Return [x, y] of the center of cell containing provided text 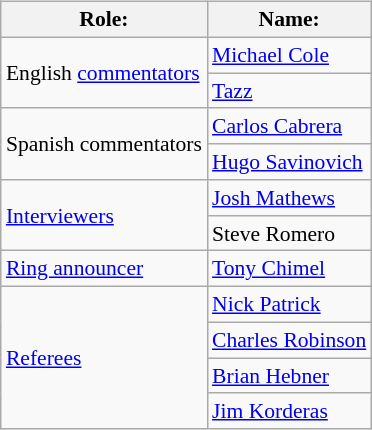
Ring announcer [104, 269]
Nick Patrick [289, 305]
Michael Cole [289, 55]
Name: [289, 20]
Hugo Savinovich [289, 162]
Role: [104, 20]
Steve Romero [289, 233]
Referees [104, 358]
Jim Korderas [289, 411]
Interviewers [104, 216]
Tony Chimel [289, 269]
Josh Mathews [289, 198]
Brian Hebner [289, 376]
English commentators [104, 72]
Charles Robinson [289, 340]
Carlos Cabrera [289, 126]
Tazz [289, 91]
Spanish commentators [104, 144]
